Search for the cell housing the specified text and yield its [X, Y] center coordinate. 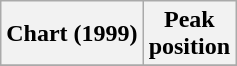
Chart (1999) [72, 34]
Peakposition [189, 34]
